Identify which cell holds the provided text, then report its [x, y] central coordinate. 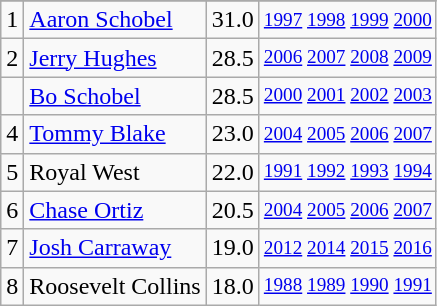
Tommy Blake [115, 134]
7 [12, 248]
Roosevelt Collins [115, 286]
22.0 [232, 172]
23.0 [232, 134]
5 [12, 172]
1997 1998 1999 2000 [348, 20]
2012 2014 2015 2016 [348, 248]
Royal West [115, 172]
19.0 [232, 248]
Aaron Schobel [115, 20]
Chase Ortiz [115, 210]
20.5 [232, 210]
1988 1989 1990 1991 [348, 286]
2006 2007 2008 2009 [348, 58]
1 [12, 20]
6 [12, 210]
1991 1992 1993 1994 [348, 172]
Bo Schobel [115, 96]
Josh Carraway [115, 248]
2 [12, 58]
2000 2001 2002 2003 [348, 96]
4 [12, 134]
Jerry Hughes [115, 58]
31.0 [232, 20]
18.0 [232, 286]
8 [12, 286]
